Extract the [x, y] coordinate from the center of the cell holding the provided text.  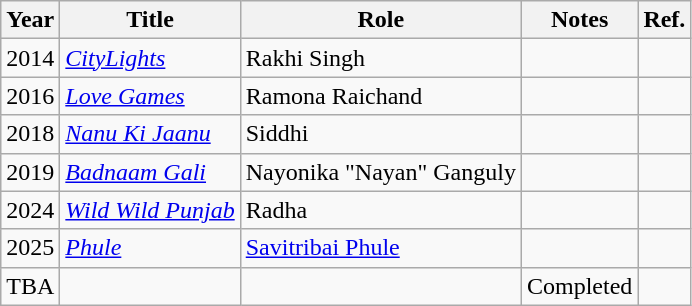
TBA [30, 286]
Badnaam Gali [150, 172]
Love Games [150, 96]
Year [30, 20]
Rakhi Singh [380, 58]
Ramona Raichand [380, 96]
Completed [579, 286]
Ref. [664, 20]
2019 [30, 172]
2016 [30, 96]
Nanu Ki Jaanu [150, 134]
2025 [30, 248]
Title [150, 20]
Notes [579, 20]
2014 [30, 58]
Siddhi [380, 134]
Role [380, 20]
Nayonika "Nayan" Ganguly [380, 172]
Savitribai Phule [380, 248]
CityLights [150, 58]
2024 [30, 210]
Wild Wild Punjab [150, 210]
2018 [30, 134]
Phule [150, 248]
Radha [380, 210]
